Determine the (x, y) coordinate at the center of the cell enclosing the given text.  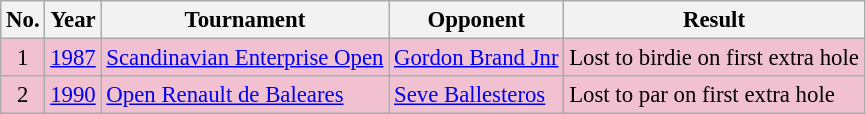
No. (23, 20)
Scandinavian Enterprise Open (245, 58)
1 (23, 58)
Result (714, 20)
Year (73, 20)
Seve Ballesteros (476, 95)
Lost to birdie on first extra hole (714, 58)
Lost to par on first extra hole (714, 95)
Tournament (245, 20)
1990 (73, 95)
1987 (73, 58)
2 (23, 95)
Gordon Brand Jnr (476, 58)
Opponent (476, 20)
Open Renault de Baleares (245, 95)
